From the cell containing the given text, extract its center point as (x, y) coordinate. 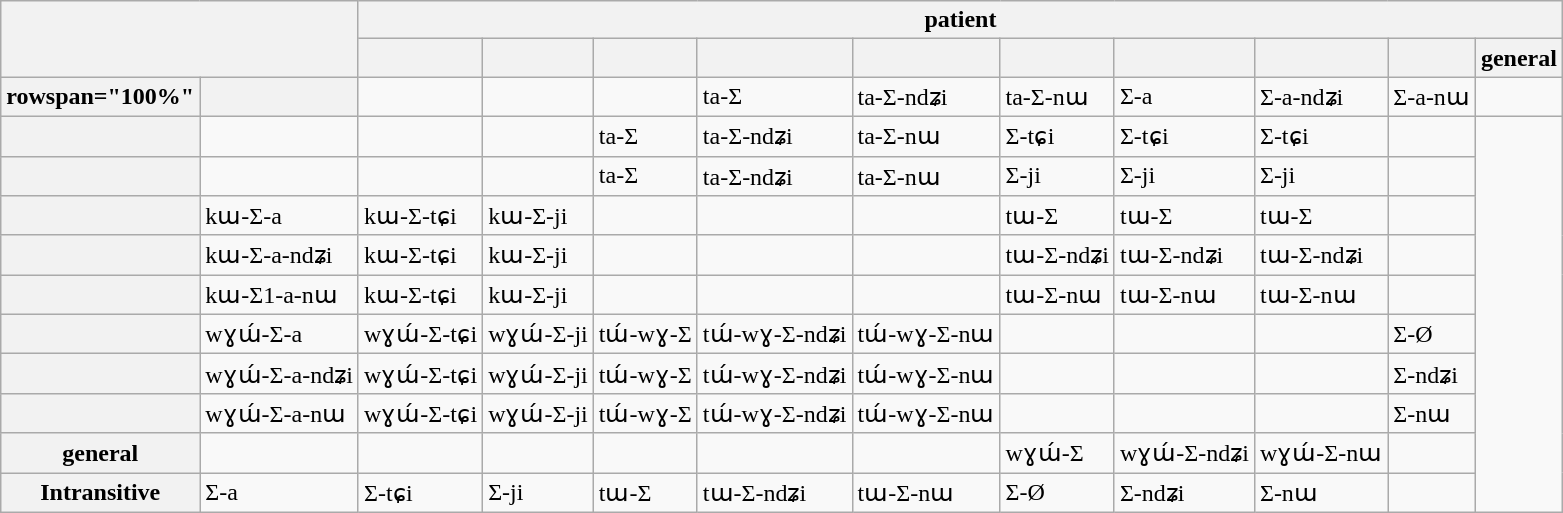
kɯ-Σ-a-ndʑi (280, 255)
Σ-a-nɯ (1432, 97)
wɣɯ́-Σ (1057, 453)
Σ-a-ndʑi (1320, 97)
wɣɯ́-Σ-nɯ (1320, 453)
wɣɯ́-Σ-ndʑi (1184, 453)
patient (960, 20)
wɣɯ́-Σ-a-nɯ (280, 413)
wɣɯ́-Σ-a-ndʑi (280, 374)
wɣɯ́-Σ-a (280, 334)
kɯ-Σ1-a-nɯ (280, 295)
rowspan="100%" (100, 97)
Intransitive (100, 492)
kɯ-Σ-a (280, 216)
